Extract the (X, Y) coordinate from the center of the cell holding the provided text.  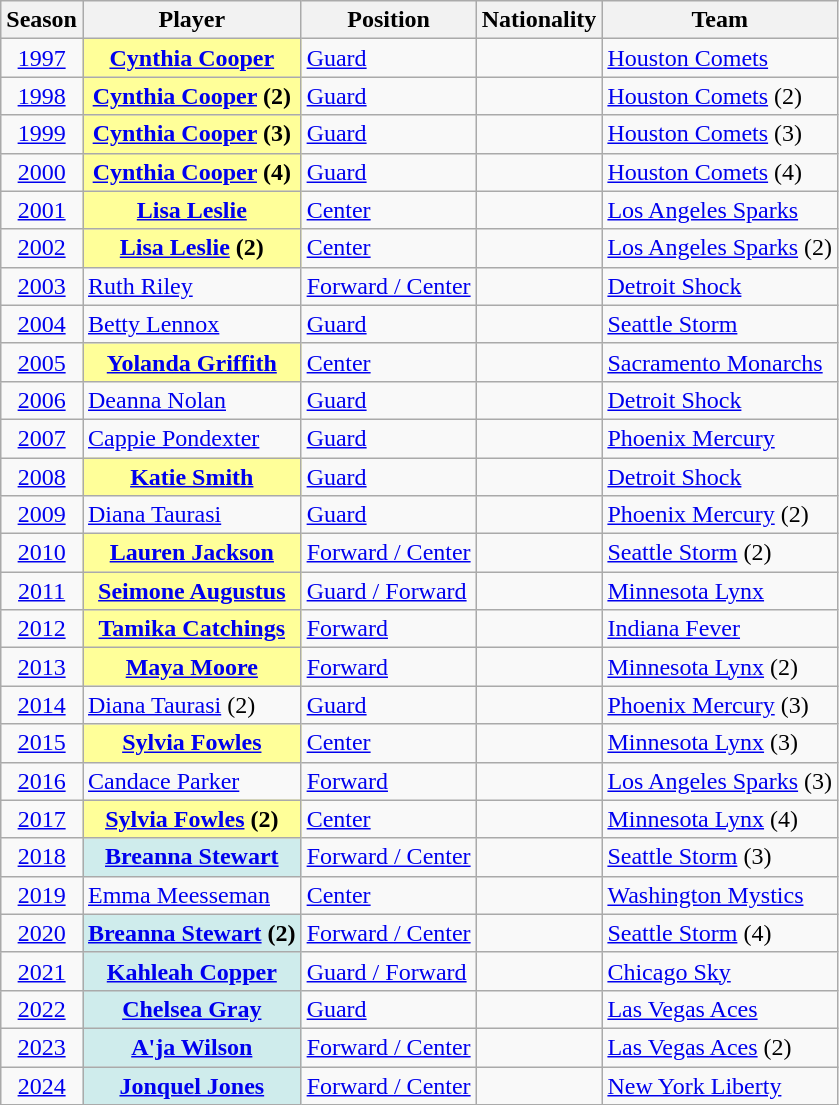
2016 (42, 781)
Lauren Jackson (192, 553)
2017 (42, 819)
2006 (42, 400)
Diana Taurasi (2) (192, 705)
2023 (42, 1047)
2005 (42, 362)
Seattle Storm (4) (720, 933)
Phoenix Mercury (2) (720, 515)
Cynthia Cooper (3) (192, 134)
Betty Lennox (192, 324)
Tamika Catchings (192, 629)
Houston Comets (4) (720, 172)
Minnesota Lynx (3) (720, 743)
1998 (42, 96)
New York Liberty (720, 1085)
Lisa Leslie (2) (192, 248)
Cappie Pondexter (192, 438)
Houston Comets (3) (720, 134)
Seimone Augustus (192, 591)
Nationality (539, 20)
Team (720, 20)
Los Angeles Sparks (2) (720, 248)
2019 (42, 895)
2022 (42, 1009)
2021 (42, 971)
A'ja Wilson (192, 1047)
2011 (42, 591)
Las Vegas Aces (2) (720, 1047)
Breanna Stewart (192, 857)
Cynthia Cooper (2) (192, 96)
Position (388, 20)
Chicago Sky (720, 971)
Sylvia Fowles (2) (192, 819)
2000 (42, 172)
Yolanda Griffith (192, 362)
Sacramento Monarchs (720, 362)
2002 (42, 248)
Los Angeles Sparks (3) (720, 781)
Seattle Storm (720, 324)
Seattle Storm (2) (720, 553)
Washington Mystics (720, 895)
2013 (42, 667)
Houston Comets (2) (720, 96)
Indiana Fever (720, 629)
Los Angeles Sparks (720, 210)
Houston Comets (720, 58)
2007 (42, 438)
2001 (42, 210)
Diana Taurasi (192, 515)
Season (42, 20)
2009 (42, 515)
Ruth Riley (192, 286)
Kahleah Copper (192, 971)
2003 (42, 286)
Phoenix Mercury (3) (720, 705)
Sylvia Fowles (192, 743)
Maya Moore (192, 667)
1997 (42, 58)
2004 (42, 324)
Seattle Storm (3) (720, 857)
Breanna Stewart (2) (192, 933)
2008 (42, 477)
Deanna Nolan (192, 400)
2014 (42, 705)
Jonquel Jones (192, 1085)
Phoenix Mercury (720, 438)
Emma Meesseman (192, 895)
2010 (42, 553)
2020 (42, 933)
Cynthia Cooper (192, 58)
2012 (42, 629)
2015 (42, 743)
Chelsea Gray (192, 1009)
Las Vegas Aces (720, 1009)
2024 (42, 1085)
1999 (42, 134)
Lisa Leslie (192, 210)
Minnesota Lynx (720, 591)
Candace Parker (192, 781)
Minnesota Lynx (2) (720, 667)
Cynthia Cooper (4) (192, 172)
Player (192, 20)
Minnesota Lynx (4) (720, 819)
2018 (42, 857)
Katie Smith (192, 477)
